Return (x, y) of the center of cell containing provided text 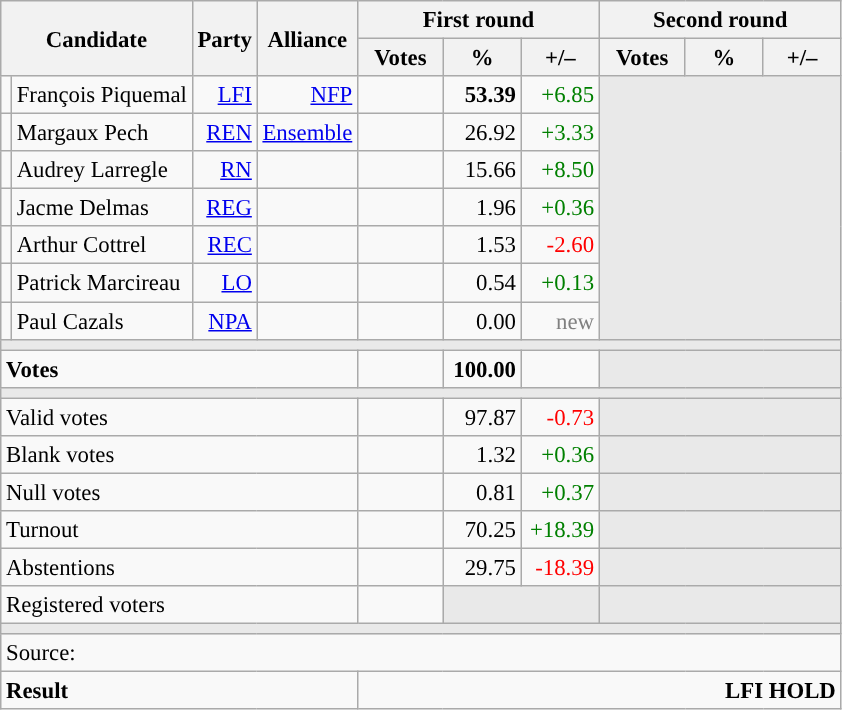
-2.60 (560, 245)
+18.39 (560, 530)
Arthur Cottrel (102, 245)
100.00 (482, 369)
REC (224, 245)
Candidate (96, 38)
Patrick Marcireau (102, 283)
Registered voters (180, 605)
RN (224, 170)
1.32 (482, 455)
70.25 (482, 530)
Ensemble (307, 133)
Turnout (180, 530)
Blank votes (180, 455)
0.00 (482, 321)
Result (180, 691)
Margaux Pech (102, 133)
Jacme Delmas (102, 208)
François Piquemal (102, 95)
15.66 (482, 170)
Source: (421, 653)
0.81 (482, 492)
Audrey Larregle (102, 170)
+3.33 (560, 133)
Alliance (307, 38)
Valid votes (180, 417)
new (560, 321)
+6.85 (560, 95)
NFP (307, 95)
Paul Cazals (102, 321)
-0.73 (560, 417)
-18.39 (560, 567)
LO (224, 283)
+0.37 (560, 492)
53.39 (482, 95)
REN (224, 133)
1.53 (482, 245)
NPA (224, 321)
LFI (224, 95)
97.87 (482, 417)
REG (224, 208)
+0.13 (560, 283)
1.96 (482, 208)
26.92 (482, 133)
First round (479, 20)
Party (224, 38)
Null votes (180, 492)
Abstentions (180, 567)
LFI HOLD (600, 691)
0.54 (482, 283)
+8.50 (560, 170)
Second round (720, 20)
29.75 (482, 567)
